For the text-containing cell, return its midpoint in [x, y] coordinate format. 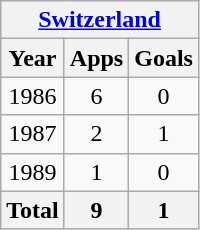
9 [96, 210]
Goals [164, 58]
1986 [33, 96]
Total [33, 210]
1989 [33, 172]
2 [96, 134]
Apps [96, 58]
1987 [33, 134]
Year [33, 58]
6 [96, 96]
Switzerland [100, 20]
